Find where the given text appears and provide that cell's center as [X, Y] coordinate. 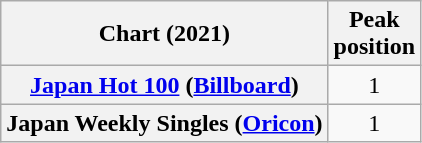
Chart (2021) [164, 34]
Japan Hot 100 (Billboard) [164, 85]
Japan Weekly Singles (Oricon) [164, 123]
Peakposition [374, 34]
